Provide the (X, Y) coordinate of the cell's center where the given text is located.  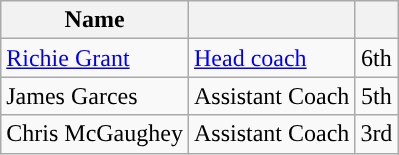
Richie Grant (95, 58)
6th (376, 58)
James Garces (95, 96)
5th (376, 96)
3rd (376, 134)
Name (95, 20)
Chris McGaughey (95, 134)
Head coach (271, 58)
